Locate the cell with the specified text and output its (x, y) center coordinate. 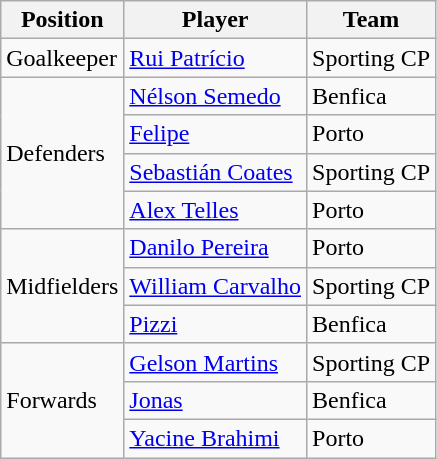
Jonas (216, 400)
Team (372, 20)
Pizzi (216, 324)
Alex Telles (216, 210)
William Carvalho (216, 286)
Defenders (62, 153)
Position (62, 20)
Player (216, 20)
Gelson Martins (216, 362)
Sebastián Coates (216, 172)
Midfielders (62, 286)
Yacine Brahimi (216, 438)
Danilo Pereira (216, 248)
Rui Patrício (216, 58)
Forwards (62, 400)
Goalkeeper (62, 58)
Felipe (216, 134)
Nélson Semedo (216, 96)
